Return [X, Y] of the center of cell containing provided text 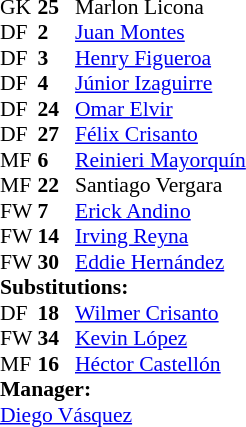
6 [57, 160]
14 [57, 237]
Reinieri Mayorquín [160, 160]
3 [57, 58]
Substitutions: [123, 287]
Irving Reyna [160, 237]
18 [57, 313]
Santiago Vergara [160, 185]
4 [57, 83]
Henry Figueroa [160, 58]
Wilmer Crisanto [160, 313]
Manager: [123, 389]
Juan Montes [160, 33]
34 [57, 339]
Omar Elvir [160, 109]
22 [57, 185]
Kevin López [160, 339]
Félix Crisanto [160, 135]
16 [57, 364]
Héctor Castellón [160, 364]
2 [57, 33]
27 [57, 135]
Júnior Izaguirre [160, 83]
7 [57, 211]
Erick Andino [160, 211]
Eddie Hernández [160, 262]
24 [57, 109]
30 [57, 262]
